Extract the (x, y) coordinate from the center of the cell holding the provided text.  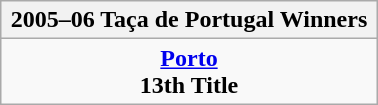
Porto13th Title (189, 72)
2005–06 Taça de Portugal Winners (189, 20)
